Identify which cell holds the provided text, then report its [X, Y] central coordinate. 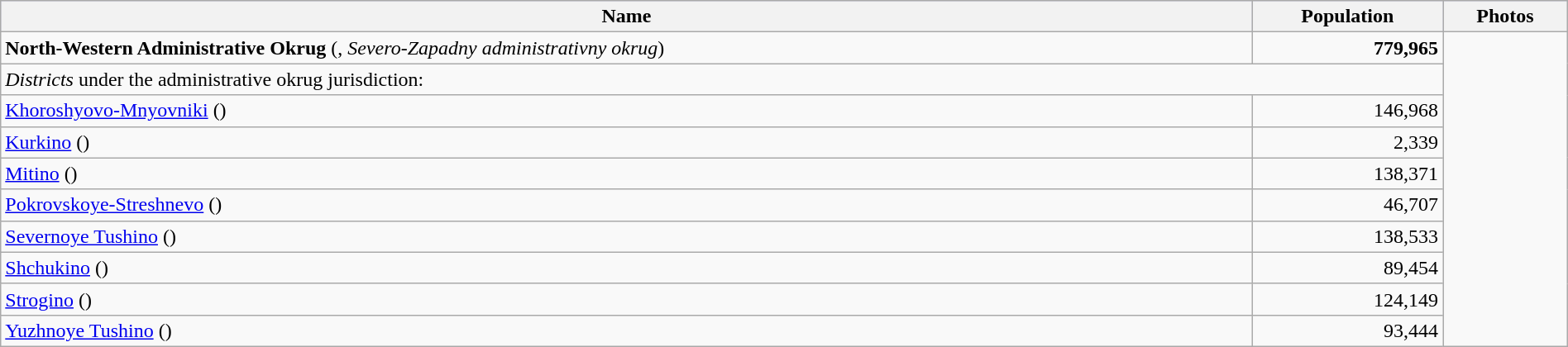
Kurkino () [627, 142]
146,968 [1348, 111]
Strogino () [627, 299]
124,149 [1348, 299]
Severnoye Tushino () [627, 236]
Photos [1505, 17]
138,371 [1348, 173]
North-Western Administrative Okrug (, Severo-Zapadny administrativny okrug) [627, 48]
Mitino () [627, 173]
2,339 [1348, 142]
Pokrovskoye-Streshnevo () [627, 205]
Districts under the administrative okrug jurisdiction: [722, 79]
Population [1348, 17]
Khoroshyovo-Mnyovniki () [627, 111]
138,533 [1348, 236]
Name [627, 17]
93,444 [1348, 330]
Yuzhnoye Tushino () [627, 330]
89,454 [1348, 268]
779,965 [1348, 48]
Shchukino () [627, 268]
46,707 [1348, 205]
